Search for the cell housing the specified text and yield its (X, Y) center coordinate. 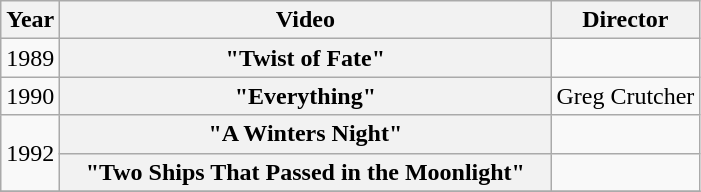
Video (306, 20)
Greg Crutcher (626, 96)
Year (30, 20)
"Twist of Fate" (306, 58)
1992 (30, 153)
"Two Ships That Passed in the Moonlight" (306, 172)
Director (626, 20)
1989 (30, 58)
"A Winters Night" (306, 134)
"Everything" (306, 96)
1990 (30, 96)
